Return (X, Y) of the center of cell containing provided text 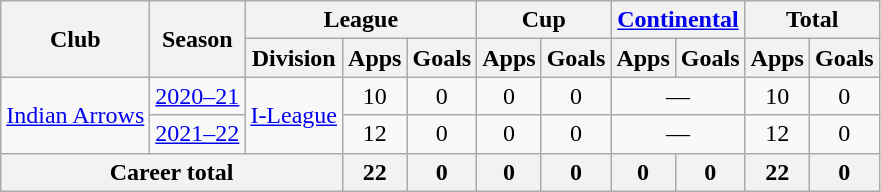
I-League (294, 115)
Career total (172, 172)
2021–22 (198, 134)
Division (294, 58)
Cup (544, 20)
Continental (678, 20)
Indian Arrows (76, 115)
2020–21 (198, 96)
Total (812, 20)
Season (198, 39)
League (361, 20)
Club (76, 39)
